Search for the cell housing the specified text and yield its (X, Y) center coordinate. 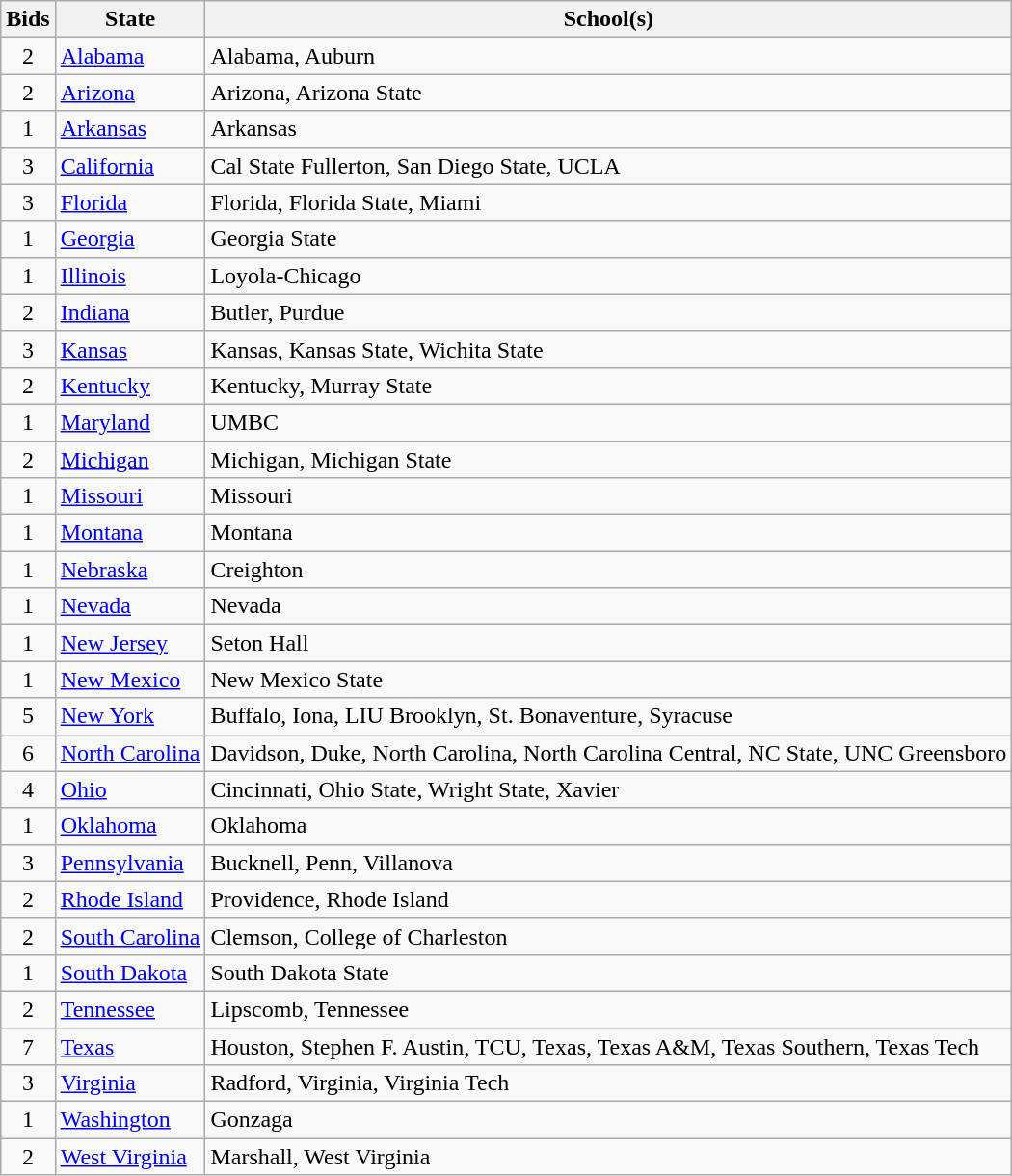
Washington (130, 1120)
Kentucky, Murray State (609, 386)
5 (28, 716)
Radford, Virginia, Virginia Tech (609, 1083)
Virginia (130, 1083)
Nebraska (130, 570)
Buffalo, Iona, LIU Brooklyn, St. Bonaventure, Syracuse (609, 716)
North Carolina (130, 753)
Lipscomb, Tennessee (609, 1009)
Illinois (130, 276)
Tennessee (130, 1009)
Gonzaga (609, 1120)
Maryland (130, 422)
State (130, 19)
Butler, Purdue (609, 312)
New Mexico State (609, 680)
Texas (130, 1046)
School(s) (609, 19)
Rhode Island (130, 899)
UMBC (609, 422)
Davidson, Duke, North Carolina, North Carolina Central, NC State, UNC Greensboro (609, 753)
New Mexico (130, 680)
Florida (130, 202)
Kansas (130, 349)
South Carolina (130, 936)
Alabama (130, 56)
New Jersey (130, 643)
Cincinnati, Ohio State, Wright State, Xavier (609, 789)
6 (28, 753)
Kentucky (130, 386)
California (130, 166)
Indiana (130, 312)
Florida, Florida State, Miami (609, 202)
Pennsylvania (130, 863)
New York (130, 716)
Marshall, West Virginia (609, 1157)
Loyola-Chicago (609, 276)
Arizona, Arizona State (609, 93)
Clemson, College of Charleston (609, 936)
Georgia (130, 239)
Houston, Stephen F. Austin, TCU, Texas, Texas A&M, Texas Southern, Texas Tech (609, 1046)
Kansas, Kansas State, Wichita State (609, 349)
South Dakota State (609, 973)
Bids (28, 19)
Michigan (130, 460)
Georgia State (609, 239)
Michigan, Michigan State (609, 460)
Cal State Fullerton, San Diego State, UCLA (609, 166)
Seton Hall (609, 643)
Creighton (609, 570)
West Virginia (130, 1157)
7 (28, 1046)
Ohio (130, 789)
South Dakota (130, 973)
Arizona (130, 93)
Bucknell, Penn, Villanova (609, 863)
Providence, Rhode Island (609, 899)
Alabama, Auburn (609, 56)
4 (28, 789)
